Scan for the cell matching the given text and deliver its [X, Y] coordinate at center. 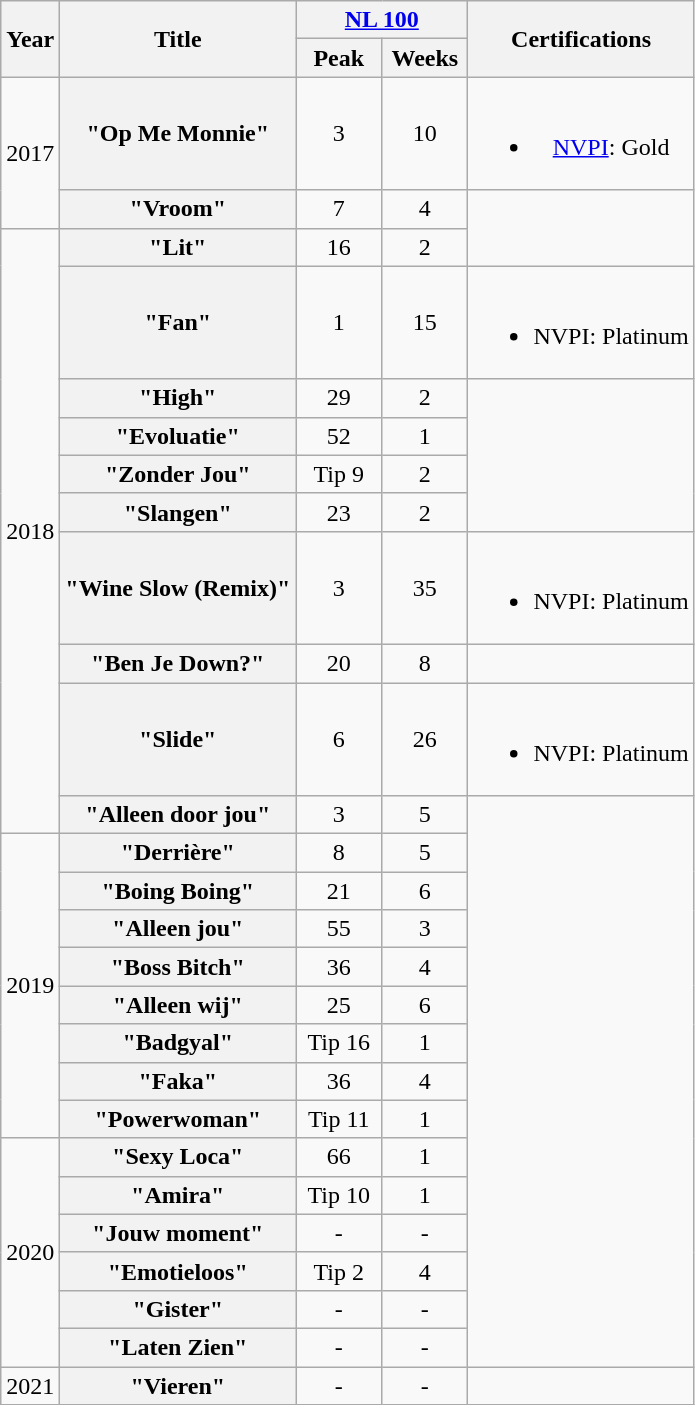
16 [339, 247]
Tip 11 [339, 1119]
Weeks [425, 58]
Year [30, 39]
"Slide" [178, 738]
"Faka" [178, 1081]
Title [178, 39]
2018 [30, 531]
55 [339, 929]
25 [339, 1005]
26 [425, 738]
Tip 9 [339, 474]
"Jouw moment" [178, 1233]
7 [339, 209]
"Op Me Monnie" [178, 134]
"Boss Bitch" [178, 967]
2017 [30, 152]
"Lit" [178, 247]
"Laten Zien" [178, 1347]
NVPI: Gold [581, 134]
"Vroom" [178, 209]
"Gister" [178, 1309]
"Slangen" [178, 512]
"Powerwoman" [178, 1119]
"Zonder Jou" [178, 474]
10 [425, 134]
23 [339, 512]
"Emotieloos" [178, 1271]
"Evoluatie" [178, 436]
35 [425, 588]
15 [425, 322]
"Amira" [178, 1195]
66 [339, 1157]
21 [339, 891]
"High" [178, 398]
52 [339, 436]
2019 [30, 986]
"Derrière" [178, 853]
"Badgyal" [178, 1043]
2020 [30, 1252]
Tip 10 [339, 1195]
Certifications [581, 39]
29 [339, 398]
Tip 2 [339, 1271]
NL 100 [382, 20]
"Fan" [178, 322]
"Boing Boing" [178, 891]
"Alleen door jou" [178, 815]
"Alleen wij" [178, 1005]
"Ben Je Down?" [178, 663]
"Wine Slow (Remix)" [178, 588]
20 [339, 663]
"Alleen jou" [178, 929]
Tip 16 [339, 1043]
Peak [339, 58]
"Sexy Loca" [178, 1157]
2021 [30, 1385]
"Vieren" [178, 1385]
